Capture the cell that displays the provided text and extract its (X, Y) central coordinate. 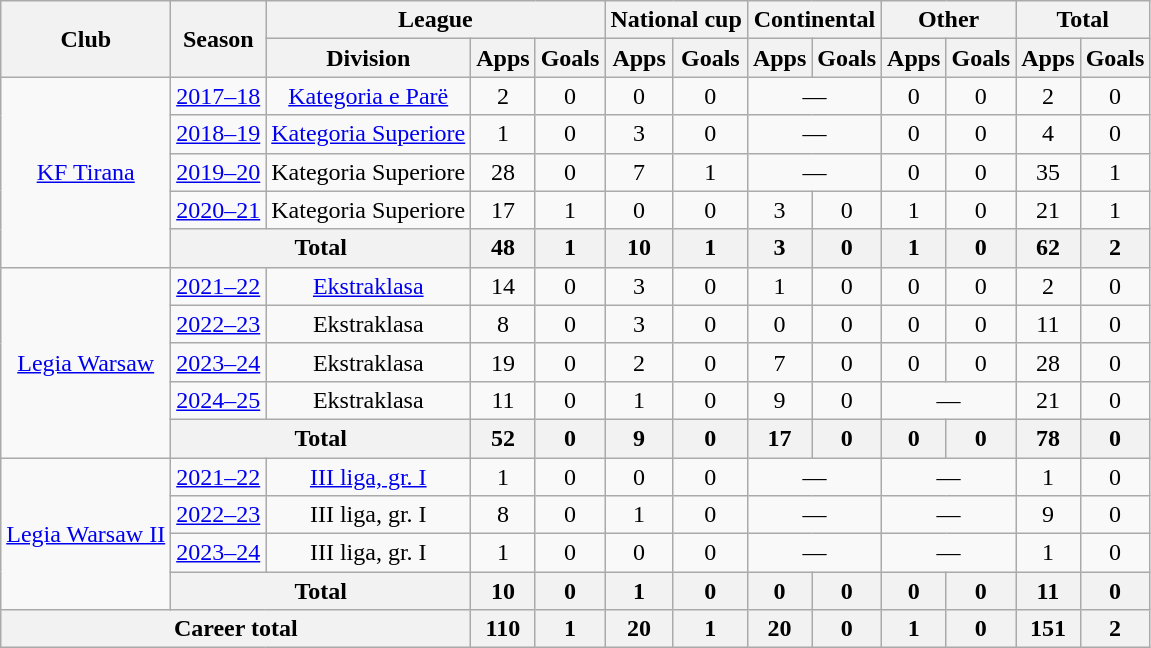
Legia Warsaw II (86, 534)
Season (218, 39)
52 (503, 438)
Career total (236, 629)
National cup (676, 20)
78 (1048, 438)
League (436, 20)
14 (503, 286)
35 (1048, 172)
Kategoria e Parë (368, 96)
Club (86, 39)
Other (949, 20)
110 (503, 629)
151 (1048, 629)
Legia Warsaw (86, 362)
Continental (814, 20)
4 (1048, 134)
48 (503, 248)
2019–20 (218, 172)
62 (1048, 248)
2024–25 (218, 400)
Division (368, 58)
2020–21 (218, 210)
2017–18 (218, 96)
KF Tirana (86, 172)
19 (503, 362)
2018–19 (218, 134)
